Scan for the cell matching the given text and deliver its (x, y) coordinate at center. 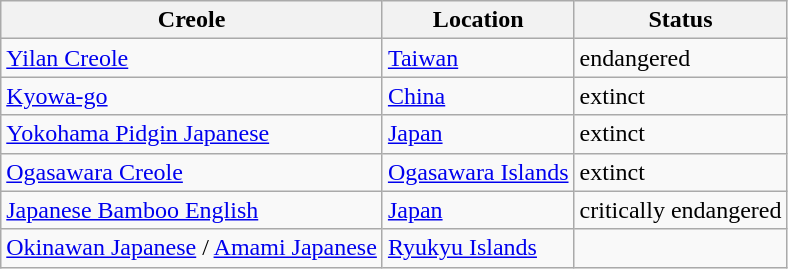
Yokohama Pidgin Japanese (192, 134)
Creole (192, 20)
Kyowa-go (192, 96)
Yilan Creole (192, 58)
Location (478, 20)
Ryukyu Islands (478, 248)
China (478, 96)
Ogasawara Islands (478, 172)
Okinawan Japanese / Amami Japanese (192, 248)
Taiwan (478, 58)
Ogasawara Creole (192, 172)
critically endangered (680, 210)
endangered (680, 58)
Japanese Bamboo English (192, 210)
Status (680, 20)
